Determine the [X, Y] coordinate at the center of the cell enclosing the given text.  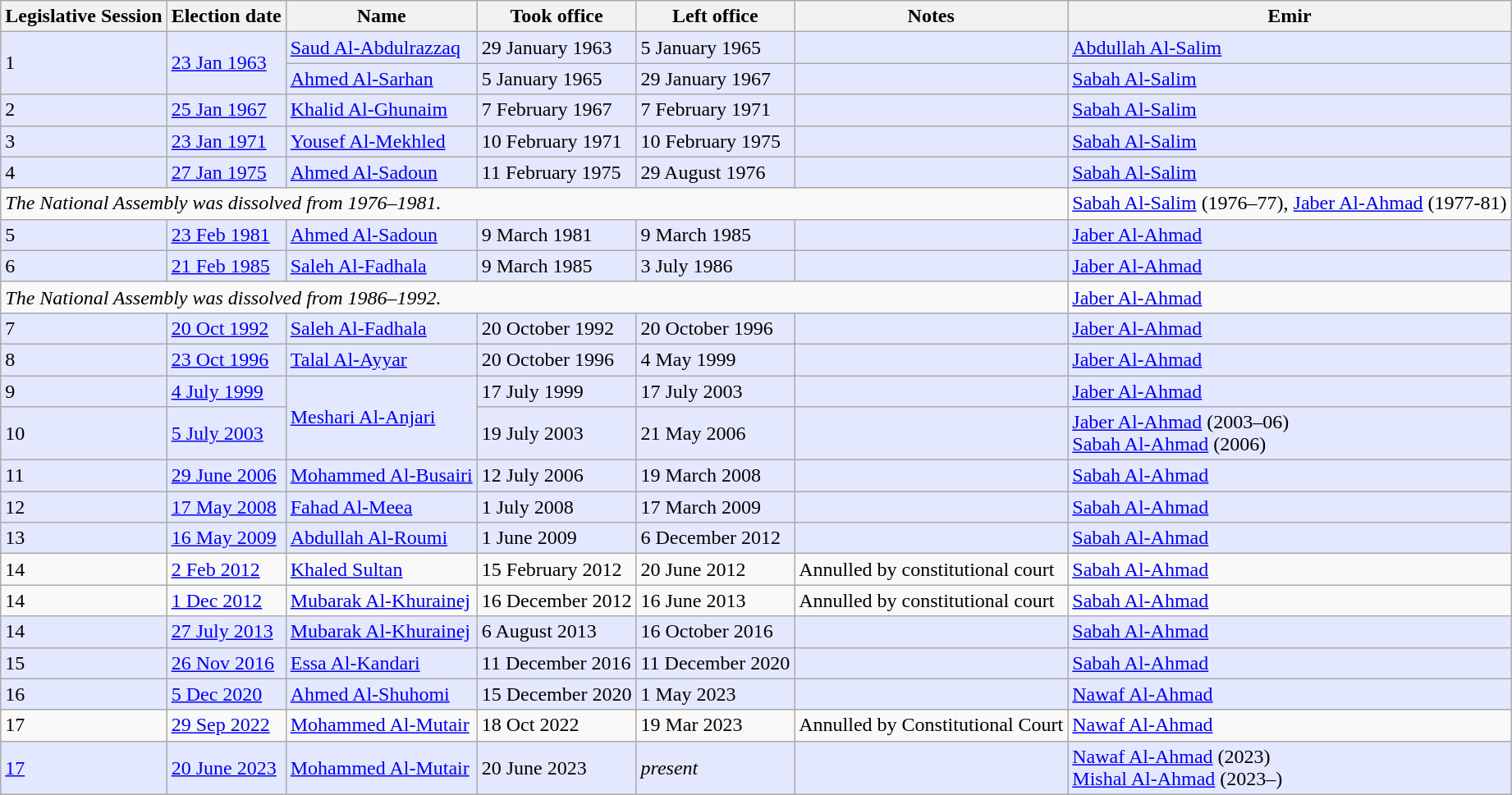
4 July 1999 [227, 391]
16 October 2016 [716, 632]
6 [84, 266]
2 Feb 2012 [227, 569]
7 February 1971 [716, 110]
27 July 2013 [227, 632]
8 [84, 359]
Nawaf Al-Ahmad (2023)Mishal Al-Ahmad (2023–) [1290, 768]
17 May 2008 [227, 507]
25 Jan 1967 [227, 110]
Fahad Al-Meea [381, 507]
6 December 2012 [716, 538]
16 June 2013 [716, 601]
20 Oct 1992 [227, 328]
10 February 1971 [557, 141]
29 August 1976 [716, 172]
19 July 2003 [557, 433]
17 July 2003 [716, 391]
Essa Al-Kandari [381, 663]
16 [84, 694]
4 May 1999 [716, 359]
3 [84, 141]
Abdullah Al-Roumi [381, 538]
Jaber Al-Ahmad (2003–06)Sabah Al-Ahmad (2006) [1290, 433]
Ahmed Al-Sarhan [381, 79]
Left office [716, 16]
6 August 2013 [557, 632]
27 Jan 1975 [227, 172]
23 Jan 1971 [227, 141]
15 [84, 663]
Talal Al-Ayyar [381, 359]
29 Sep 2022 [227, 725]
1 June 2009 [557, 538]
10 February 1975 [716, 141]
23 Feb 1981 [227, 235]
12 July 2006 [557, 476]
Election date [227, 16]
1 July 2008 [557, 507]
Khalid Al-Ghunaim [381, 110]
1 [84, 63]
12 [84, 507]
13 [84, 538]
9 [84, 391]
21 Feb 1985 [227, 266]
2 [84, 110]
Meshari Al-Anjari [381, 418]
7 [84, 328]
11 December 2016 [557, 663]
15 December 2020 [557, 694]
4 [84, 172]
23 Oct 1996 [227, 359]
Yousef Al-Mekhled [381, 141]
19 March 2008 [716, 476]
29 January 1963 [557, 48]
1 Dec 2012 [227, 601]
15 February 2012 [557, 569]
The National Assembly was dissolved from 1986–1992. [534, 297]
20 June 2012 [716, 569]
29 January 1967 [716, 79]
Ahmed Al-Shuhomi [381, 694]
Mohammed Al-Busairi [381, 476]
Abdullah Al-Salim [1290, 48]
Saud Al-Abdulrazzaq [381, 48]
5 [84, 235]
23 Jan 1963 [227, 63]
19 Mar 2023 [716, 725]
Sabah Al-Salim (1976–77), Jaber Al-Ahmad (1977-81) [1290, 203]
The National Assembly was dissolved from 1976–1981. [534, 203]
Notes [931, 16]
Khaled Sultan [381, 569]
16 May 2009 [227, 538]
17 July 1999 [557, 391]
5 Dec 2020 [227, 694]
Annulled by Constitutional Court [931, 725]
5 July 2003 [227, 433]
16 December 2012 [557, 601]
21 May 2006 [716, 433]
Emir [1290, 16]
18 Oct 2022 [557, 725]
20 October 1992 [557, 328]
Took office [557, 16]
29 June 2006 [227, 476]
26 Nov 2016 [227, 663]
10 [84, 433]
3 July 1986 [716, 266]
17 March 2009 [716, 507]
7 February 1967 [557, 110]
11 December 2020 [716, 663]
Name [381, 16]
11 February 1975 [557, 172]
present [716, 768]
Legislative Session [84, 16]
11 [84, 476]
1 May 2023 [716, 694]
9 March 1981 [557, 235]
